Pinpoint the cell where the given text exists, returning its [x, y] midpoint coordinate. 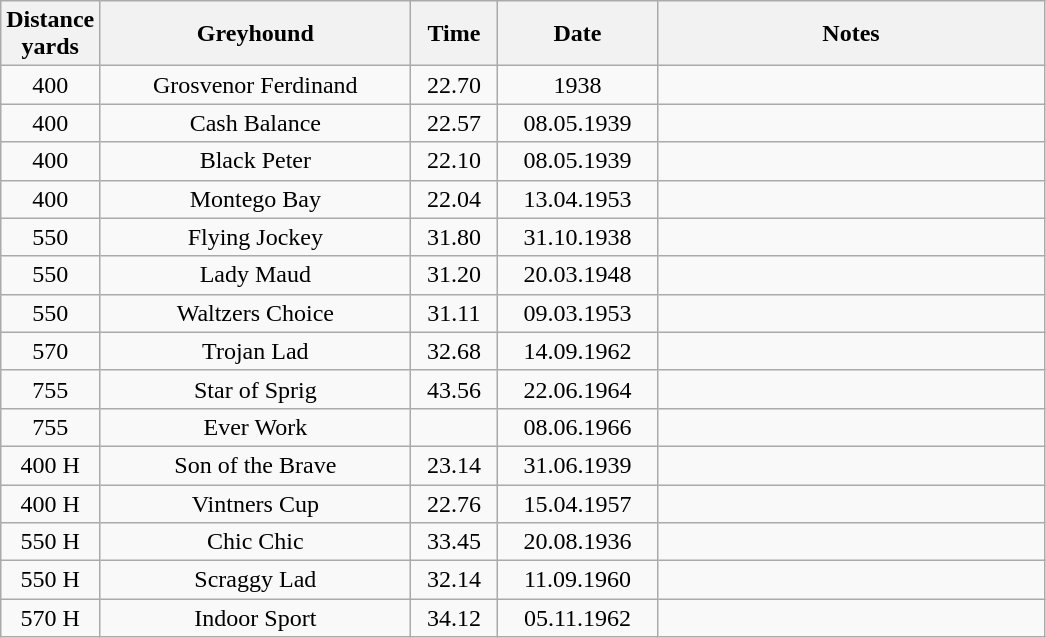
Lady Maud [256, 275]
Chic Chic [256, 542]
Flying Jockey [256, 237]
31.20 [454, 275]
22.76 [454, 503]
Waltzers Choice [256, 313]
31.11 [454, 313]
08.06.1966 [578, 427]
Scraggy Lad [256, 580]
Son of the Brave [256, 465]
22.04 [454, 199]
20.08.1936 [578, 542]
43.56 [454, 389]
09.03.1953 [578, 313]
15.04.1957 [578, 503]
Montego Bay [256, 199]
Cash Balance [256, 123]
Grosvenor Ferdinand [256, 85]
Black Peter [256, 161]
22.06.1964 [578, 389]
32.14 [454, 580]
22.70 [454, 85]
570 H [50, 618]
Trojan Lad [256, 351]
Greyhound [256, 34]
34.12 [454, 618]
1938 [578, 85]
Ever Work [256, 427]
Vintners Cup [256, 503]
22.10 [454, 161]
Time [454, 34]
31.06.1939 [578, 465]
20.03.1948 [578, 275]
32.68 [454, 351]
14.09.1962 [578, 351]
Date [578, 34]
570 [50, 351]
31.80 [454, 237]
Notes [851, 34]
22.57 [454, 123]
31.10.1938 [578, 237]
33.45 [454, 542]
05.11.1962 [578, 618]
11.09.1960 [578, 580]
23.14 [454, 465]
Indoor Sport [256, 618]
13.04.1953 [578, 199]
Star of Sprig [256, 389]
Distance yards [50, 34]
